Output the (x, y) coordinate of the center of the cell containing the given text.  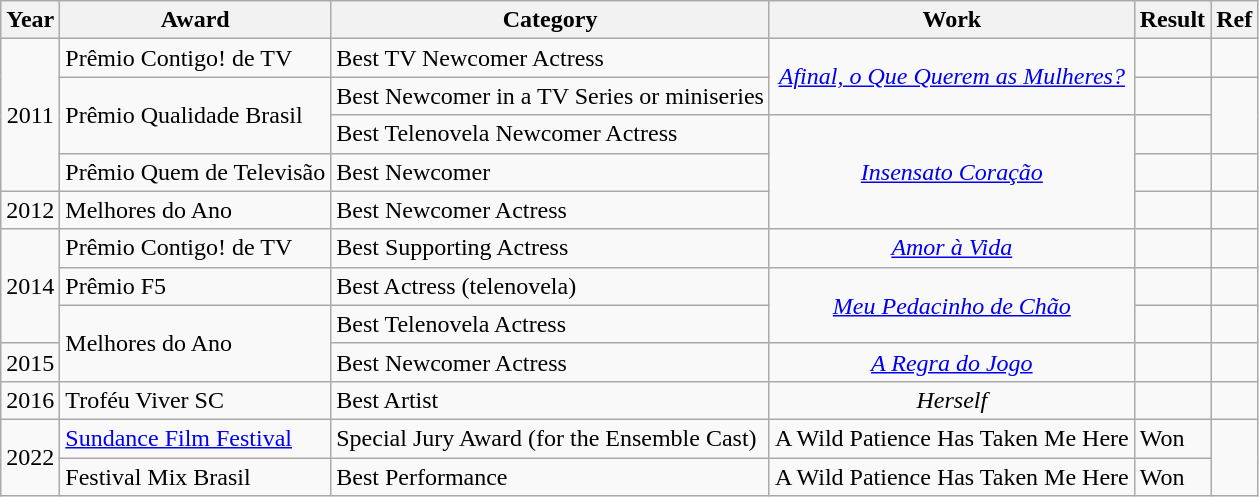
Prêmio F5 (196, 286)
Award (196, 20)
Afinal, o Que Querem as Mulheres? (952, 77)
Best Newcomer (550, 172)
2014 (30, 286)
Prêmio Quem de Televisão (196, 172)
Best Artist (550, 400)
Best Supporting Actress (550, 248)
Best Telenovela Actress (550, 324)
A Regra do Jogo (952, 362)
Special Jury Award (for the Ensemble Cast) (550, 438)
Herself (952, 400)
Category (550, 20)
Meu Pedacinho de Chão (952, 305)
Best Actress (telenovela) (550, 286)
Festival Mix Brasil (196, 477)
2015 (30, 362)
2016 (30, 400)
2022 (30, 457)
Best Newcomer in a TV Series or miniseries (550, 96)
Best Performance (550, 477)
Prêmio Qualidade Brasil (196, 115)
Sundance Film Festival (196, 438)
Insensato Coração (952, 172)
Result (1172, 20)
Amor à Vida (952, 248)
Best Telenovela Newcomer Actress (550, 134)
Work (952, 20)
Best TV Newcomer Actress (550, 58)
Troféu Viver SC (196, 400)
Year (30, 20)
2011 (30, 115)
Ref (1234, 20)
2012 (30, 210)
